Extract the [X, Y] coordinate from the center of the cell holding the provided text.  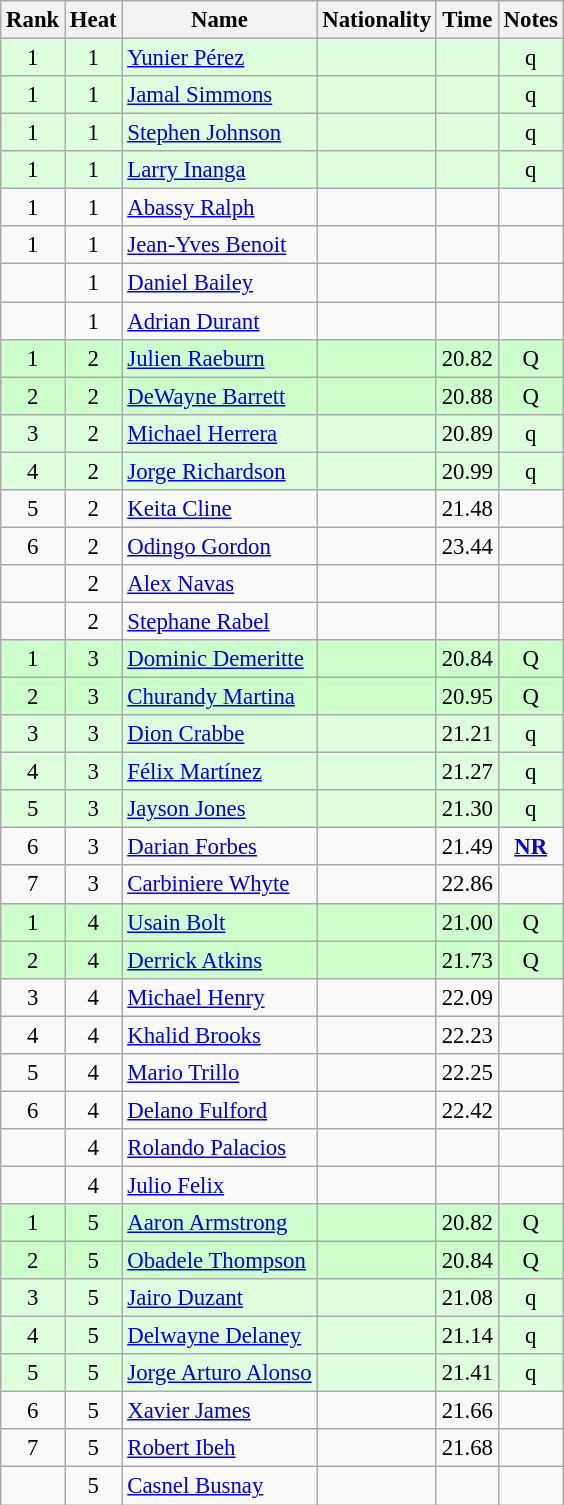
Félix Martínez [220, 772]
21.27 [467, 772]
Jamal Simmons [220, 95]
Adrian Durant [220, 321]
Time [467, 20]
21.21 [467, 734]
20.95 [467, 697]
Julien Raeburn [220, 358]
22.23 [467, 1035]
Keita Cline [220, 509]
21.30 [467, 809]
Mario Trillo [220, 1073]
Aaron Armstrong [220, 1223]
Jorge Richardson [220, 471]
Dion Crabbe [220, 734]
20.88 [467, 396]
Notes [530, 20]
Rank [33, 20]
Derrick Atkins [220, 960]
21.41 [467, 1373]
21.00 [467, 922]
Michael Herrera [220, 433]
Jean-Yves Benoit [220, 245]
21.08 [467, 1298]
21.73 [467, 960]
Jorge Arturo Alonso [220, 1373]
Abassy Ralph [220, 208]
Khalid Brooks [220, 1035]
23.44 [467, 546]
Odingo Gordon [220, 546]
Name [220, 20]
22.42 [467, 1110]
Darian Forbes [220, 847]
Daniel Bailey [220, 283]
Yunier Pérez [220, 58]
Casnel Busnay [220, 1486]
DeWayne Barrett [220, 396]
21.66 [467, 1411]
21.49 [467, 847]
Jairo Duzant [220, 1298]
Michael Henry [220, 997]
20.89 [467, 433]
21.14 [467, 1336]
Jayson Jones [220, 809]
Obadele Thompson [220, 1261]
22.09 [467, 997]
Alex Navas [220, 584]
Dominic Demeritte [220, 659]
22.25 [467, 1073]
20.99 [467, 471]
Delwayne Delaney [220, 1336]
Heat [94, 20]
21.68 [467, 1449]
Rolando Palacios [220, 1148]
Nationality [376, 20]
Churandy Martina [220, 697]
Robert Ibeh [220, 1449]
22.86 [467, 885]
Carbiniere Whyte [220, 885]
Julio Felix [220, 1185]
Stephen Johnson [220, 133]
21.48 [467, 509]
Larry Inanga [220, 170]
NR [530, 847]
Xavier James [220, 1411]
Delano Fulford [220, 1110]
Usain Bolt [220, 922]
Stephane Rabel [220, 621]
